Pinpoint the cell where the given text exists, returning its [x, y] midpoint coordinate. 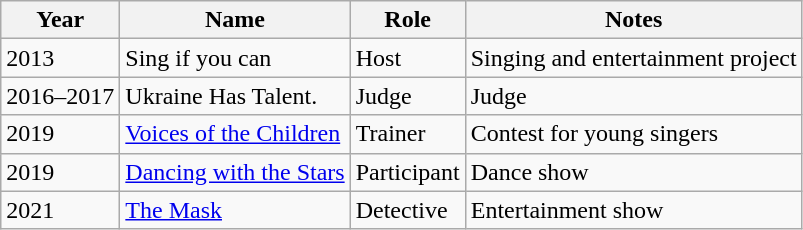
Dancing with the Stars [235, 172]
Contest for young singers [634, 134]
Host [408, 58]
Detective [408, 210]
Name [235, 20]
2013 [60, 58]
Entertainment show [634, 210]
2021 [60, 210]
Notes [634, 20]
Participant [408, 172]
Role [408, 20]
Dance show [634, 172]
Trainer [408, 134]
Ukraine Has Talent. [235, 96]
Singing and entertainment project [634, 58]
2016–2017 [60, 96]
Voices of the Children [235, 134]
The Mask [235, 210]
Year [60, 20]
Sing if you can [235, 58]
